Find where the given text appears and provide that cell's center as [x, y] coordinate. 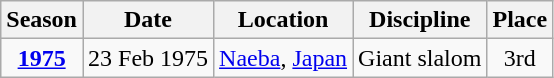
3rd [520, 58]
23 Feb 1975 [148, 58]
Discipline [420, 20]
Place [520, 20]
Date [148, 20]
1975 [42, 58]
Location [284, 20]
Naeba, Japan [284, 58]
Season [42, 20]
Giant slalom [420, 58]
